Determine the (x, y) coordinate at the center of the cell enclosing the given text.  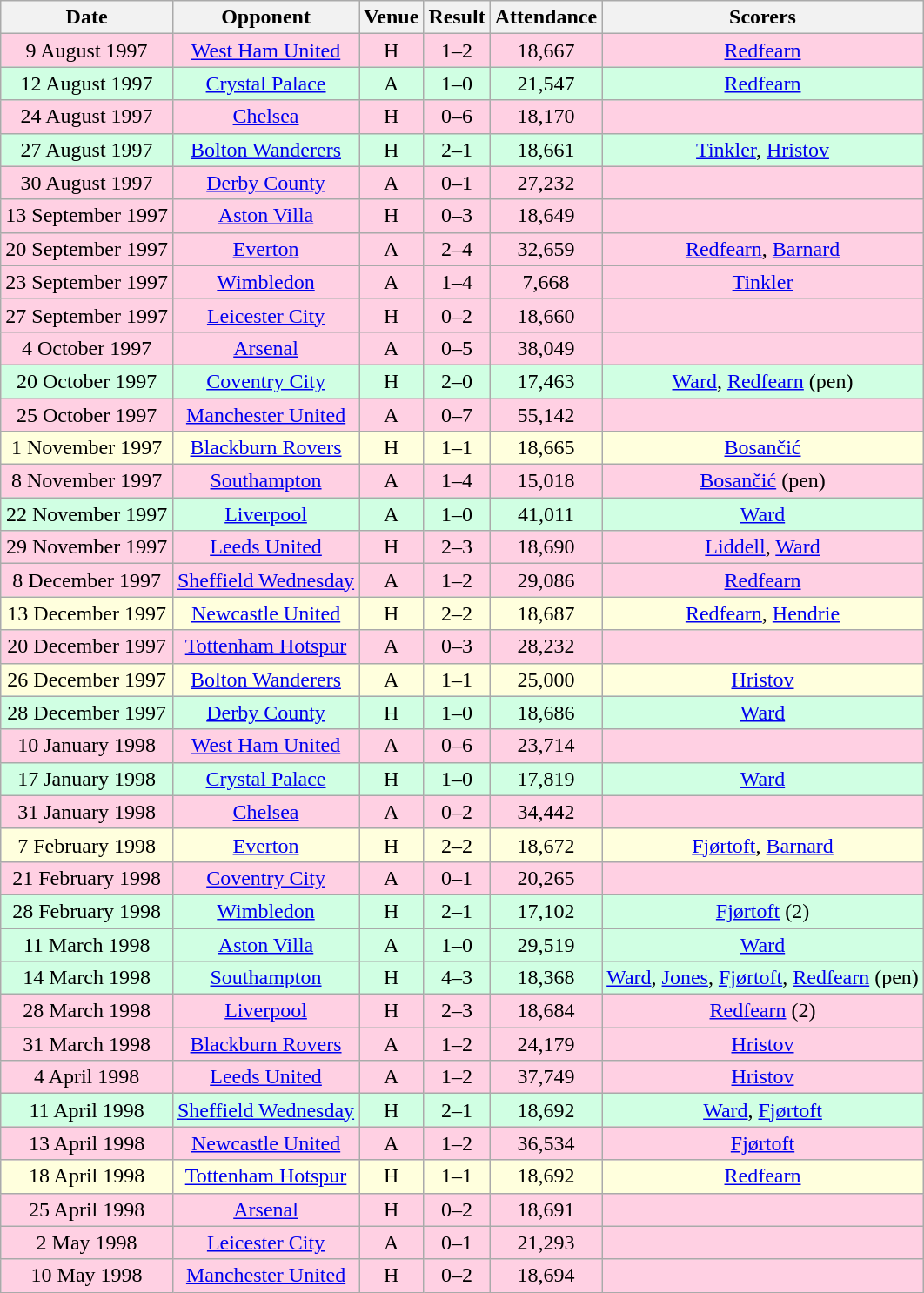
29,519 (546, 944)
4 April 1998 (87, 1077)
18,649 (546, 216)
Ward, Fjørtoft (763, 1110)
Fjørtoft (763, 1143)
Redfearn, Hendrie (763, 613)
28 February 1998 (87, 911)
Redfearn (2) (763, 1011)
28 December 1997 (87, 713)
18,691 (546, 1209)
18,170 (546, 117)
Date (87, 17)
0–5 (457, 348)
0–7 (457, 415)
10 May 1998 (87, 1276)
28 March 1998 (87, 1011)
18,660 (546, 315)
8 November 1997 (87, 481)
Scorers (763, 17)
18 April 1998 (87, 1176)
18,665 (546, 448)
Ward, Jones, Fjørtoft, Redfearn (pen) (763, 978)
20 December 1997 (87, 646)
1 November 1997 (87, 448)
34,442 (546, 812)
25 October 1997 (87, 415)
31 January 1998 (87, 812)
27 August 1997 (87, 150)
29 November 1997 (87, 547)
Attendance (546, 17)
Ward, Redfearn (pen) (763, 381)
30 August 1997 (87, 183)
18,667 (546, 50)
21,293 (546, 1243)
18,690 (546, 547)
18,661 (546, 150)
2–0 (457, 381)
15,018 (546, 481)
55,142 (546, 415)
7,668 (546, 282)
25 April 1998 (87, 1209)
Redfearn, Barnard (763, 249)
11 March 1998 (87, 944)
17,463 (546, 381)
Bosančić (pen) (763, 481)
17,819 (546, 779)
32,659 (546, 249)
10 January 1998 (87, 746)
41,011 (546, 514)
13 December 1997 (87, 613)
38,049 (546, 348)
7 February 1998 (87, 845)
2–4 (457, 249)
Fjørtoft, Barnard (763, 845)
20 September 1997 (87, 249)
Fjørtoft (2) (763, 911)
Bosančić (763, 448)
24 August 1997 (87, 117)
Liddell, Ward (763, 547)
27,232 (546, 183)
17 January 1998 (87, 779)
18,684 (546, 1011)
12 August 1997 (87, 84)
9 August 1997 (87, 50)
11 April 1998 (87, 1110)
23,714 (546, 746)
36,534 (546, 1143)
29,086 (546, 580)
4–3 (457, 978)
18,672 (546, 845)
31 March 1998 (87, 1044)
13 September 1997 (87, 216)
27 September 1997 (87, 315)
17,102 (546, 911)
18,687 (546, 613)
28,232 (546, 646)
20 October 1997 (87, 381)
22 November 1997 (87, 514)
24,179 (546, 1044)
8 December 1997 (87, 580)
Result (457, 17)
Tinkler, Hristov (763, 150)
25,000 (546, 680)
37,749 (546, 1077)
18,368 (546, 978)
20,265 (546, 878)
26 December 1997 (87, 680)
21,547 (546, 84)
18,694 (546, 1276)
Venue (392, 17)
14 March 1998 (87, 978)
Opponent (265, 17)
2 May 1998 (87, 1243)
Tinkler (763, 282)
21 February 1998 (87, 878)
4 October 1997 (87, 348)
18,686 (546, 713)
23 September 1997 (87, 282)
13 April 1998 (87, 1143)
